Determine the [x, y] coordinate at the center of the cell enclosing the given text.  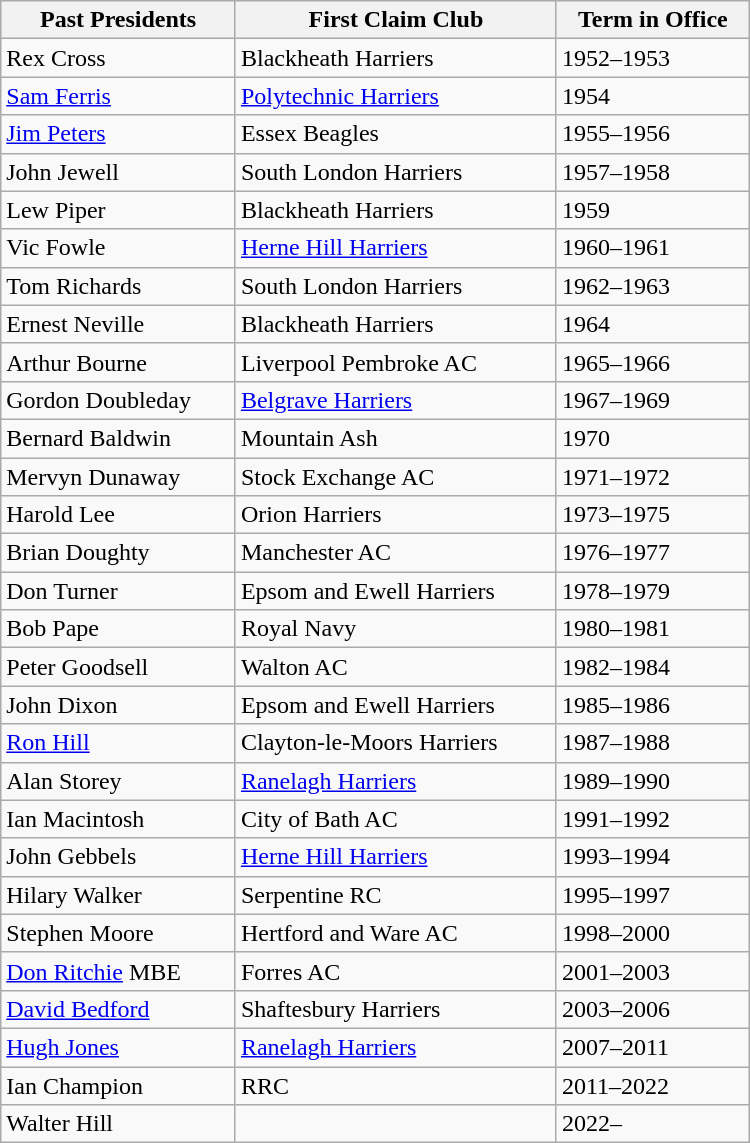
Forres AC [396, 971]
Harold Lee [118, 515]
1973–1975 [652, 515]
Don Turner [118, 591]
1964 [652, 324]
Orion Harriers [396, 515]
Shaftesbury Harriers [396, 1009]
John Jewell [118, 172]
Stephen Moore [118, 933]
1995–1997 [652, 895]
Mervyn Dunaway [118, 477]
Essex Beagles [396, 134]
Jim Peters [118, 134]
Serpentine RC [396, 895]
Hertford and Ware AC [396, 933]
2022– [652, 1124]
1998–2000 [652, 933]
Term in Office [652, 20]
1959 [652, 210]
1991–1992 [652, 819]
Tom Richards [118, 286]
First Claim Club [396, 20]
Royal Navy [396, 629]
1976–1977 [652, 553]
1960–1961 [652, 248]
1965–1966 [652, 362]
RRC [396, 1085]
Vic Fowle [118, 248]
1957–1958 [652, 172]
Mountain Ash [396, 438]
Bob Pape [118, 629]
1985–1986 [652, 705]
1993–1994 [652, 857]
1955–1956 [652, 134]
Arthur Bourne [118, 362]
Stock Exchange AC [396, 477]
Ron Hill [118, 743]
Alan Storey [118, 781]
Hilary Walker [118, 895]
Rex Cross [118, 58]
Clayton-le-Moors Harriers [396, 743]
Walter Hill [118, 1124]
Peter Goodsell [118, 667]
1962–1963 [652, 286]
John Dixon [118, 705]
Manchester AC [396, 553]
2001–2003 [652, 971]
1987–1988 [652, 743]
2011–2022 [652, 1085]
Brian Doughty [118, 553]
David Bedford [118, 1009]
City of Bath AC [396, 819]
Belgrave Harriers [396, 400]
Lew Piper [118, 210]
2007–2011 [652, 1047]
Past Presidents [118, 20]
John Gebbels [118, 857]
Sam Ferris [118, 96]
1982–1984 [652, 667]
1954 [652, 96]
Walton AC [396, 667]
1980–1981 [652, 629]
Bernard Baldwin [118, 438]
1971–1972 [652, 477]
Don Ritchie MBE [118, 971]
Liverpool Pembroke AC [396, 362]
1978–1979 [652, 591]
Polytechnic Harriers [396, 96]
2003–2006 [652, 1009]
1952–1953 [652, 58]
1970 [652, 438]
Ian Champion [118, 1085]
Ernest Neville [118, 324]
1967–1969 [652, 400]
Hugh Jones [118, 1047]
Gordon Doubleday [118, 400]
Ian Macintosh [118, 819]
1989–1990 [652, 781]
